Detect which cell encompasses the target text, then output its [X, Y] center coordinate. 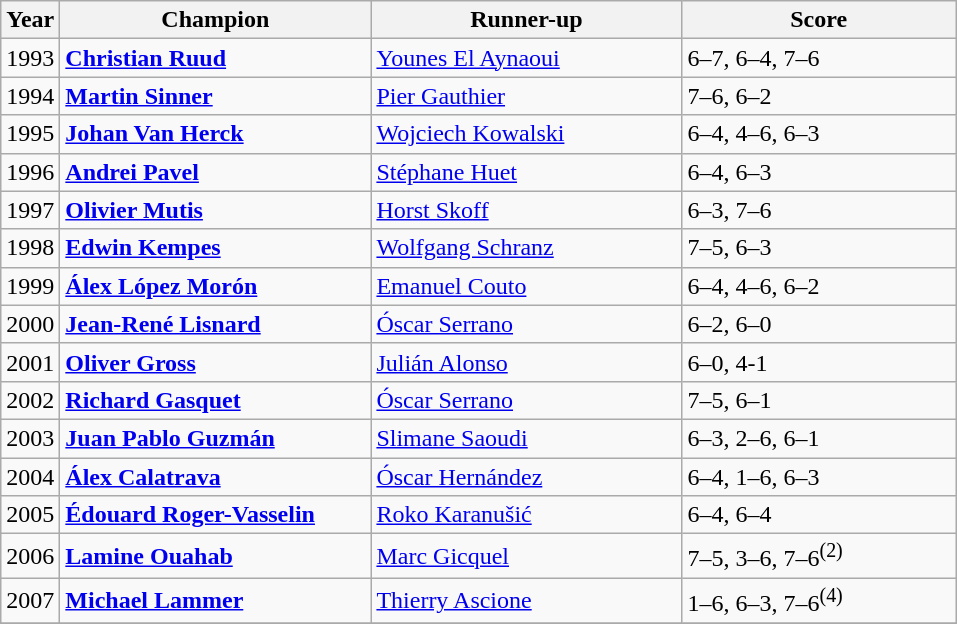
Pier Gauthier [526, 96]
1999 [30, 286]
1997 [30, 210]
7–6, 6–2 [819, 96]
Juan Pablo Guzmán [216, 438]
6–0, 4-1 [819, 362]
Lamine Ouahab [216, 556]
6–4, 6–3 [819, 172]
6–3, 2–6, 6–1 [819, 438]
Richard Gasquet [216, 400]
2001 [30, 362]
Andrei Pavel [216, 172]
6–2, 6–0 [819, 324]
Wolfgang Schranz [526, 248]
2007 [30, 600]
Michael Lammer [216, 600]
2005 [30, 515]
6–4, 4–6, 6–2 [819, 286]
1993 [30, 58]
Álex López Morón [216, 286]
Óscar Hernández [526, 477]
2006 [30, 556]
Runner-up [526, 20]
Thierry Ascione [526, 600]
7–5, 3–6, 7–6(2) [819, 556]
Emanuel Couto [526, 286]
Olivier Mutis [216, 210]
Oliver Gross [216, 362]
1996 [30, 172]
Score [819, 20]
Álex Calatrava [216, 477]
2000 [30, 324]
Martin Sinner [216, 96]
Marc Gicquel [526, 556]
6–3, 7–6 [819, 210]
1995 [30, 134]
6–4, 4–6, 6–3 [819, 134]
7–5, 6–1 [819, 400]
6–4, 6–4 [819, 515]
Christian Ruud [216, 58]
1998 [30, 248]
Slimane Saoudi [526, 438]
Edwin Kempes [216, 248]
6–7, 6–4, 7–6 [819, 58]
Horst Skoff [526, 210]
Wojciech Kowalski [526, 134]
Roko Karanušić [526, 515]
Johan Van Herck [216, 134]
1994 [30, 96]
2002 [30, 400]
Younes El Aynaoui [526, 58]
Édouard Roger-Vasselin [216, 515]
Champion [216, 20]
1–6, 6–3, 7–6(4) [819, 600]
Jean-René Lisnard [216, 324]
Stéphane Huet [526, 172]
7–5, 6–3 [819, 248]
2003 [30, 438]
Julián Alonso [526, 362]
Year [30, 20]
6–4, 1–6, 6–3 [819, 477]
2004 [30, 477]
